Identify which cell holds the provided text, then report its (x, y) central coordinate. 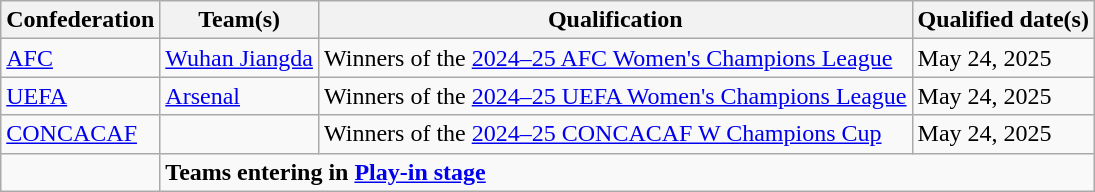
Qualification (616, 20)
Winners of the 2024–25 CONCACAF W Champions Cup (616, 134)
Qualified date(s) (1003, 20)
Winners of the 2024–25 UEFA Women's Champions League (616, 96)
UEFA (80, 96)
AFC (80, 58)
Arsenal (240, 96)
Confederation (80, 20)
Team(s) (240, 20)
Teams entering in Play-in stage (628, 172)
Winners of the 2024–25 AFC Women's Champions League (616, 58)
CONCACAF (80, 134)
Wuhan Jiangda (240, 58)
